Scan for the cell matching the given text and deliver its (X, Y) coordinate at center. 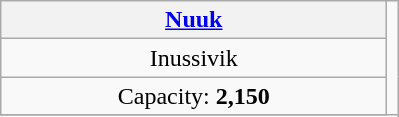
Inussivik (194, 58)
Nuuk (194, 20)
Capacity: 2,150 (194, 96)
